Identify which cell holds the provided text, then report its [x, y] central coordinate. 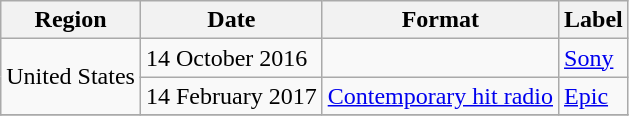
Format [440, 20]
14 February 2017 [231, 96]
Sony [594, 58]
Date [231, 20]
Contemporary hit radio [440, 96]
Region [71, 20]
14 October 2016 [231, 58]
Label [594, 20]
United States [71, 77]
Epic [594, 96]
